Search for the cell housing the specified text and yield its [x, y] center coordinate. 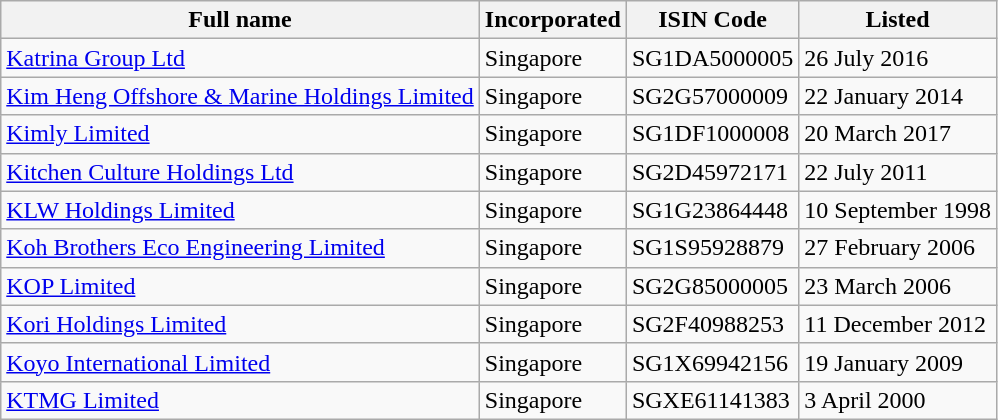
Kim Heng Offshore & Marine Holdings Limited [240, 96]
KOP Limited [240, 286]
Kori Holdings Limited [240, 324]
ISIN Code [712, 20]
SG1DA5000005 [712, 58]
SG1G23864448 [712, 210]
11 December 2012 [898, 324]
SG1DF1000008 [712, 134]
SG2F40988253 [712, 324]
19 January 2009 [898, 362]
Listed [898, 20]
KLW Holdings Limited [240, 210]
23 March 2006 [898, 286]
Koyo International Limited [240, 362]
20 March 2017 [898, 134]
SG2G85000005 [712, 286]
Kimly Limited [240, 134]
Katrina Group Ltd [240, 58]
Full name [240, 20]
SG1X69942156 [712, 362]
26 July 2016 [898, 58]
SG2D45972171 [712, 172]
KTMG Limited [240, 400]
27 February 2006 [898, 248]
SG2G57000009 [712, 96]
SG1S95928879 [712, 248]
Koh Brothers Eco Engineering Limited [240, 248]
3 April 2000 [898, 400]
Incorporated [552, 20]
Kitchen Culture Holdings Ltd [240, 172]
10 September 1998 [898, 210]
22 January 2014 [898, 96]
SGXE61141383 [712, 400]
22 July 2011 [898, 172]
